Provide the (X, Y) coordinate of the cell's center where the given text is located.  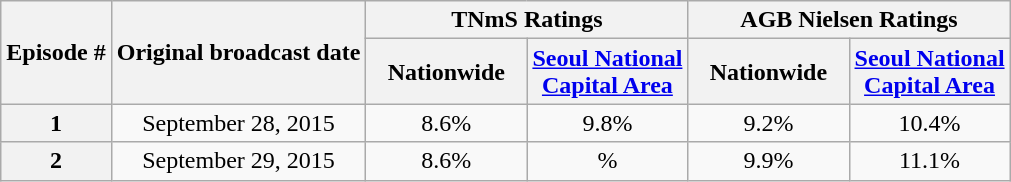
1 (56, 123)
AGB Nielsen Ratings (849, 20)
11.1% (930, 161)
TNmS Ratings (527, 20)
Original broadcast date (238, 52)
9.2% (768, 123)
September 28, 2015 (238, 123)
9.9% (768, 161)
9.8% (608, 123)
2 (56, 161)
September 29, 2015 (238, 161)
10.4% (930, 123)
Episode # (56, 52)
% (608, 161)
